Return [X, Y] of the center of cell containing provided text 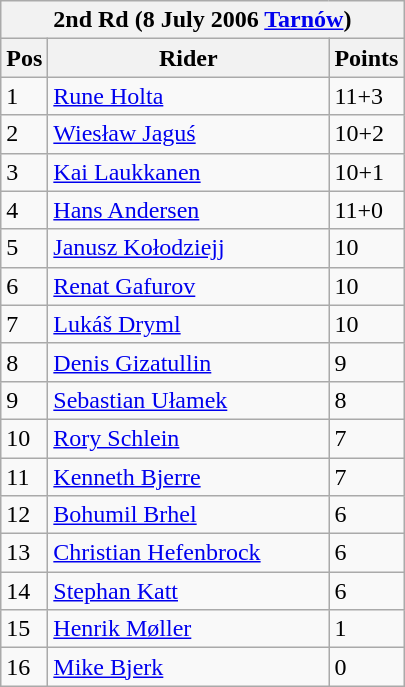
Rory Schlein [188, 438]
Bohumil Brhel [188, 515]
2 [24, 134]
Wiesław Jaguś [188, 134]
Rune Holta [188, 96]
3 [24, 172]
11+0 [366, 210]
Renat Gafurov [188, 286]
Pos [24, 58]
16 [24, 667]
Stephan Katt [188, 591]
2nd Rd (8 July 2006 Tarnów) [202, 20]
13 [24, 553]
Hans Andersen [188, 210]
Mike Bjerk [188, 667]
5 [24, 248]
Janusz Kołodziejj [188, 248]
11+3 [366, 96]
4 [24, 210]
14 [24, 591]
15 [24, 629]
Denis Gizatullin [188, 362]
0 [366, 667]
Sebastian Ułamek [188, 400]
Lukáš Dryml [188, 324]
Henrik Møller [188, 629]
Christian Hefenbrock [188, 553]
10+2 [366, 134]
Kenneth Bjerre [188, 477]
Rider [188, 58]
10+1 [366, 172]
12 [24, 515]
Points [366, 58]
Kai Laukkanen [188, 172]
11 [24, 477]
